Identify which cell holds the provided text, then report its [X, Y] central coordinate. 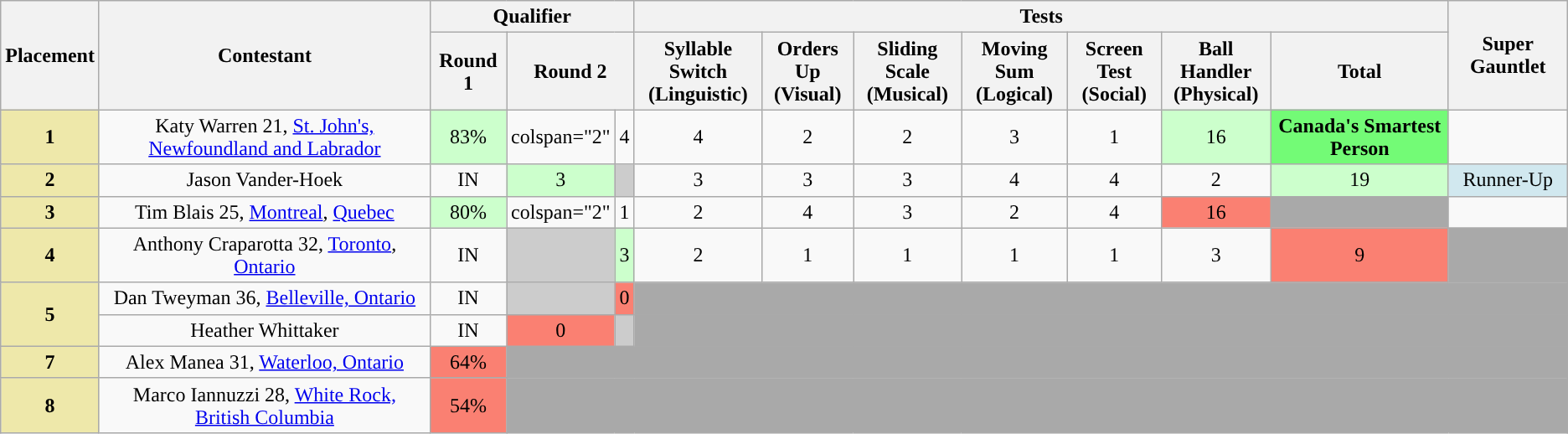
80% [467, 212]
Heather Whittaker [265, 330]
83% [467, 137]
Contestant [265, 55]
Round 1 [467, 71]
Jason Vander-Hoek [265, 180]
Sliding Scale(Musical) [908, 71]
Dan Tweyman 36, Belleville, Ontario [265, 298]
5 [50, 314]
Ball Handler(Physical) [1216, 71]
Total [1359, 71]
Katy Warren 21, St. John's, Newfoundland and Labrador [265, 137]
Tests [1041, 17]
Placement [50, 55]
Syllable Switch(Linguistic) [699, 71]
64% [467, 362]
Alex Manea 31, Waterloo, Ontario [265, 362]
Canada's Smartest Person [1359, 137]
Runner-Up [1508, 180]
9 [1359, 255]
7 [50, 362]
Tim Blais 25, Montreal, Quebec [265, 212]
Orders Up(Visual) [807, 71]
19 [1359, 180]
Screen Test(Social) [1114, 71]
Moving Sum(Logical) [1015, 71]
Round 2 [571, 71]
Marco Iannuzzi 28, White Rock, British Columbia [265, 406]
Super Gauntlet [1508, 55]
54% [467, 406]
Anthony Craparotta 32, Toronto, Ontario [265, 255]
Qualifier [532, 17]
8 [50, 406]
